For the text-containing cell, return its midpoint in (X, Y) coordinate format. 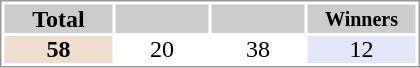
Winners (362, 18)
Total (58, 18)
58 (58, 50)
38 (258, 50)
12 (362, 50)
20 (162, 50)
